Return the (X, Y) coordinate for the center point of the cell that contains the specified text.  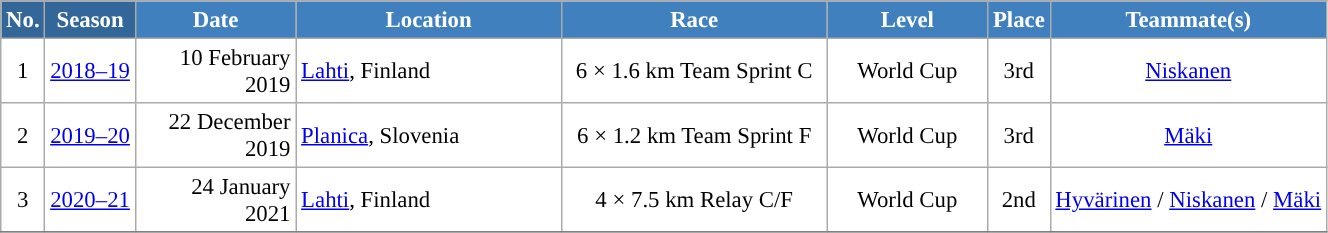
Planica, Slovenia (429, 136)
2018–19 (90, 72)
Teammate(s) (1188, 20)
10 February 2019 (216, 72)
Location (429, 20)
24 January 2021 (216, 200)
Niskanen (1188, 72)
Hyvärinen / Niskanen / Mäki (1188, 200)
6 × 1.2 km Team Sprint F (694, 136)
6 × 1.6 km Team Sprint C (694, 72)
Date (216, 20)
Season (90, 20)
2020–21 (90, 200)
2 (23, 136)
Mäki (1188, 136)
3 (23, 200)
4 × 7.5 km Relay C/F (694, 200)
Race (694, 20)
22 December 2019 (216, 136)
2019–20 (90, 136)
Place (1019, 20)
Level (908, 20)
1 (23, 72)
2nd (1019, 200)
No. (23, 20)
